Scan for the cell matching the given text and deliver its [x, y] coordinate at center. 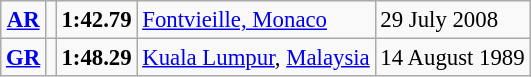
AR [24, 20]
14 August 1989 [452, 58]
29 July 2008 [452, 20]
1:48.29 [96, 58]
1:42.79 [96, 20]
Kuala Lumpur, Malaysia [256, 58]
Fontvieille, Monaco [256, 20]
GR [24, 58]
